Return [X, Y] of the center of cell containing provided text 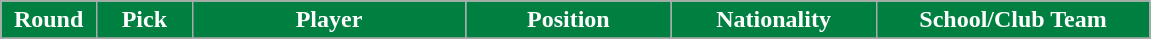
School/Club Team [1013, 20]
Round [49, 20]
Nationality [774, 20]
Player [329, 20]
Pick [144, 20]
Position [568, 20]
